From the cell containing the given text, extract its center point as [X, Y] coordinate. 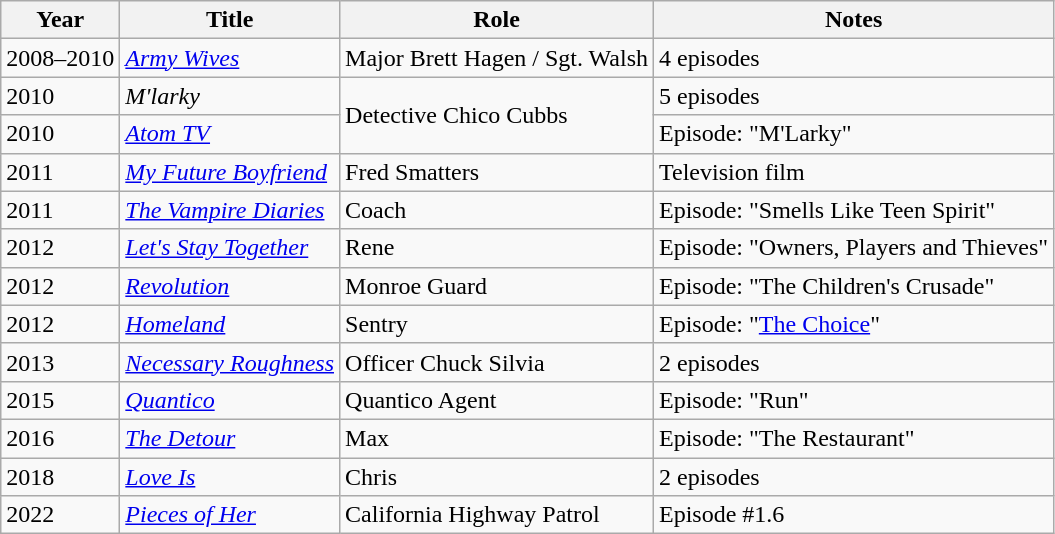
Quantico [230, 400]
Television film [854, 172]
Pieces of Her [230, 515]
Chris [497, 477]
Episode: "The Choice" [854, 324]
2016 [60, 438]
Officer Chuck Silvia [497, 362]
2022 [60, 515]
Episode: "M'Larky" [854, 134]
2008–2010 [60, 58]
Rene [497, 248]
Homeland [230, 324]
Role [497, 20]
Sentry [497, 324]
Episode: "Owners, Players and Thieves" [854, 248]
2013 [60, 362]
Notes [854, 20]
4 episodes [854, 58]
Title [230, 20]
The Vampire Diaries [230, 210]
Episode: "Smells Like Teen Spirit" [854, 210]
Year [60, 20]
Atom TV [230, 134]
2015 [60, 400]
Major Brett Hagen / Sgt. Walsh [497, 58]
M'larky [230, 96]
Love Is [230, 477]
My Future Boyfriend [230, 172]
California Highway Patrol [497, 515]
Army Wives [230, 58]
2018 [60, 477]
Let's Stay Together [230, 248]
Episode #1.6 [854, 515]
Episode: "Run" [854, 400]
The Detour [230, 438]
Necessary Roughness [230, 362]
5 episodes [854, 96]
Quantico Agent [497, 400]
Detective Chico Cubbs [497, 115]
Episode: "The Restaurant" [854, 438]
Episode: "The Children's Crusade" [854, 286]
Monroe Guard [497, 286]
Max [497, 438]
Revolution [230, 286]
Coach [497, 210]
Fred Smatters [497, 172]
